Scan for the cell matching the given text and deliver its [X, Y] coordinate at center. 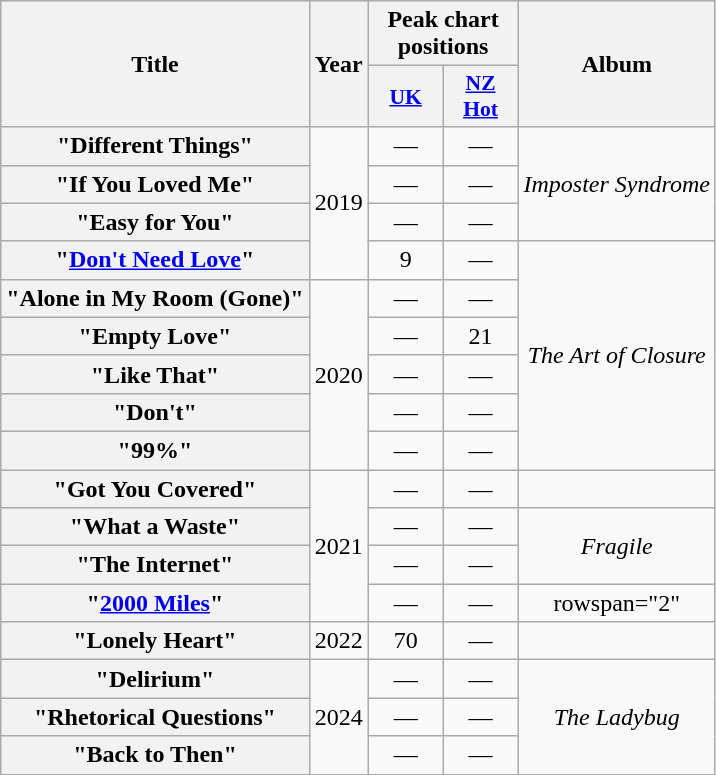
"Back to Then" [155, 755]
Peak chart positions [443, 34]
"Rhetorical Questions" [155, 717]
Album [616, 64]
"2000 Miles" [155, 603]
9 [406, 260]
UK [406, 96]
"Don't" [155, 412]
"If You Loved Me" [155, 184]
Year [338, 64]
"Empty Love" [155, 336]
2021 [338, 546]
The Art of Closure [616, 355]
2022 [338, 641]
Imposter Syndrome [616, 184]
2024 [338, 717]
rowspan="2" [616, 603]
"Don't Need Love" [155, 260]
"The Internet" [155, 565]
Title [155, 64]
The Ladybug [616, 717]
"Got You Covered" [155, 489]
"Alone in My Room (Gone)" [155, 298]
"What a Waste" [155, 527]
"Delirium" [155, 679]
"Like That" [155, 374]
"Easy for You" [155, 222]
21 [480, 336]
70 [406, 641]
"Lonely Heart" [155, 641]
"Different Things" [155, 146]
"99%" [155, 450]
Fragile [616, 546]
2020 [338, 374]
2019 [338, 203]
NZHot [480, 96]
